For the text-containing cell, return its midpoint in [X, Y] coordinate format. 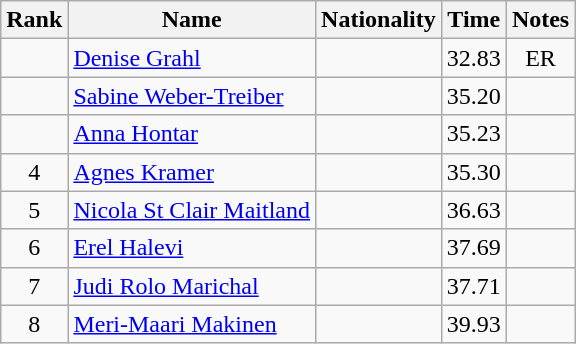
Erel Halevi [192, 248]
6 [34, 248]
39.93 [474, 324]
Notes [540, 20]
35.30 [474, 172]
Anna Hontar [192, 134]
35.23 [474, 134]
35.20 [474, 96]
ER [540, 58]
Meri-Maari Makinen [192, 324]
8 [34, 324]
4 [34, 172]
37.69 [474, 248]
Name [192, 20]
Sabine Weber-Treiber [192, 96]
Rank [34, 20]
Agnes Kramer [192, 172]
Nationality [379, 20]
37.71 [474, 286]
5 [34, 210]
Denise Grahl [192, 58]
Time [474, 20]
Judi Rolo Marichal [192, 286]
32.83 [474, 58]
36.63 [474, 210]
7 [34, 286]
Nicola St Clair Maitland [192, 210]
